Pinpoint the cell where the given text exists, returning its (X, Y) midpoint coordinate. 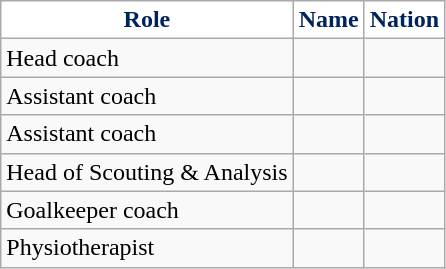
Goalkeeper coach (147, 210)
Name (328, 20)
Physiotherapist (147, 248)
Role (147, 20)
Head coach (147, 58)
Nation (404, 20)
Head of Scouting & Analysis (147, 172)
